Locate the cell with the specified text and output its (x, y) center coordinate. 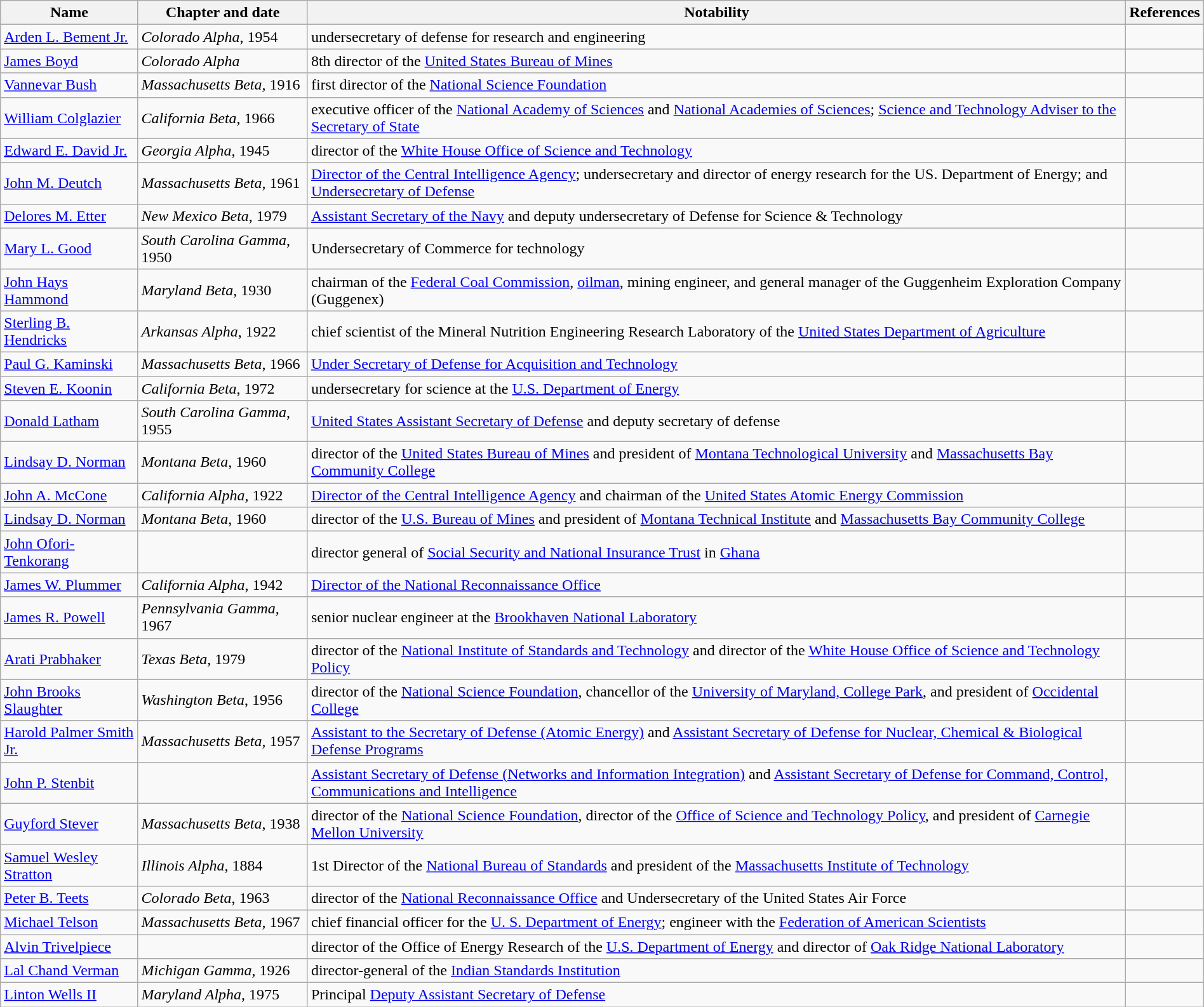
chairman of the Federal Coal Commission, oilman, mining engineer, and general manager of the Guggenheim Exploration Company (Guggenex) (716, 290)
Donald Latham (69, 422)
director of the National Institute of Standards and Technology and director of the White House Office of Science and Technology Policy (716, 659)
John Brooks Slaughter (69, 700)
Massachusetts Beta, 1967 (222, 922)
Principal Deputy Assistant Secretary of Defense (716, 995)
Steven E. Koonin (69, 388)
undersecretary for science at the U.S. Department of Energy (716, 388)
director of the U.S. Bureau of Mines and president of Montana Technical Institute and Massachusetts Bay Community College (716, 519)
New Mexico Beta, 1979 (222, 216)
Chapter and date (222, 13)
Massachusetts Beta, 1961 (222, 183)
Under Secretary of Defense for Acquisition and Technology (716, 364)
Michigan Gamma, 1926 (222, 971)
Massachusetts Beta, 1938 (222, 824)
Colorado Beta, 1963 (222, 898)
Paul G. Kaminski (69, 364)
director of the National Science Foundation, chancellor of the University of Maryland, College Park, and president of Occidental College (716, 700)
Harold Palmer Smith Jr. (69, 742)
first director of the National Science Foundation (716, 85)
California Beta, 1972 (222, 388)
Maryland Alpha, 1975 (222, 995)
South Carolina Gamma, 1950 (222, 249)
undersecretary of defense for research and engineering (716, 37)
Texas Beta, 1979 (222, 659)
Arkansas Alpha, 1922 (222, 331)
executive officer of the National Academy of Sciences and National Academies of Sciences; Science and Technology Adviser to the Secretary of State (716, 118)
director of the Office of Energy Research of the U.S. Department of Energy and director of Oak Ridge National Laboratory (716, 947)
Maryland Beta, 1930 (222, 290)
John M. Deutch (69, 183)
Guyford Stever (69, 824)
Samuel Wesley Stratton (69, 865)
Undersecretary of Commerce for technology (716, 249)
1st Director of the National Bureau of Standards and president of the Massachusetts Institute of Technology (716, 865)
James R. Powell (69, 617)
Washington Beta, 1956 (222, 700)
Massachusetts Beta, 1966 (222, 364)
Lal Chand Verman (69, 971)
Massachusetts Beta, 1957 (222, 742)
Massachusetts Beta, 1916 (222, 85)
director of the National Science Foundation, director of the Office of Science and Technology Policy, and president of Carnegie Mellon University (716, 824)
chief financial officer for the U. S. Department of Energy; engineer with the Federation of American Scientists (716, 922)
Name (69, 13)
John A. McCone (69, 495)
Linton Wells II (69, 995)
Georgia Alpha, 1945 (222, 150)
Michael Telson (69, 922)
Alvin Trivelpiece (69, 947)
director general of Social Security and National Insurance Trust in Ghana (716, 552)
chief scientist of the Mineral Nutrition Engineering Research Laboratory of the United States Department of Agriculture (716, 331)
John P. Stenbit (69, 782)
Colorado Alpha (222, 61)
Director of the National Reconnaissance Office (716, 585)
Arati Prabhaker (69, 659)
United States Assistant Secretary of Defense and deputy secretary of defense (716, 422)
California Alpha, 1922 (222, 495)
Illinois Alpha, 1884 (222, 865)
South Carolina Gamma, 1955 (222, 422)
8th director of the United States Bureau of Mines (716, 61)
California Beta, 1966 (222, 118)
Arden L. Bement Jr. (69, 37)
Sterling B. Hendricks (69, 331)
Colorado Alpha, 1954 (222, 37)
Director of the Central Intelligence Agency and chairman of the United States Atomic Energy Commission (716, 495)
director of the United States Bureau of Mines and president of Montana Technological University and Massachusetts Bay Community College (716, 462)
Delores M. Etter (69, 216)
director of the National Reconnaissance Office and Undersecretary of the United States Air Force (716, 898)
Assistant to the Secretary of Defense (Atomic Energy) and Assistant Secretary of Defense for Nuclear, Chemical & Biological Defense Programs (716, 742)
James W. Plummer (69, 585)
References (1165, 13)
director-general of the Indian Standards Institution (716, 971)
Vannevar Bush (69, 85)
James Boyd (69, 61)
director of the White House Office of Science and Technology (716, 150)
William Colglazier (69, 118)
senior nuclear engineer at the Brookhaven National Laboratory (716, 617)
California Alpha, 1942 (222, 585)
John Hays Hammond (69, 290)
Edward E. David Jr. (69, 150)
Peter B. Teets (69, 898)
Notability (716, 13)
John Ofori-Tenkorang (69, 552)
Pennsylvania Gamma, 1967 (222, 617)
Mary L. Good (69, 249)
Assistant Secretary of the Navy and deputy undersecretary of Defense for Science & Technology (716, 216)
